Return (x, y) of the center of cell containing provided text 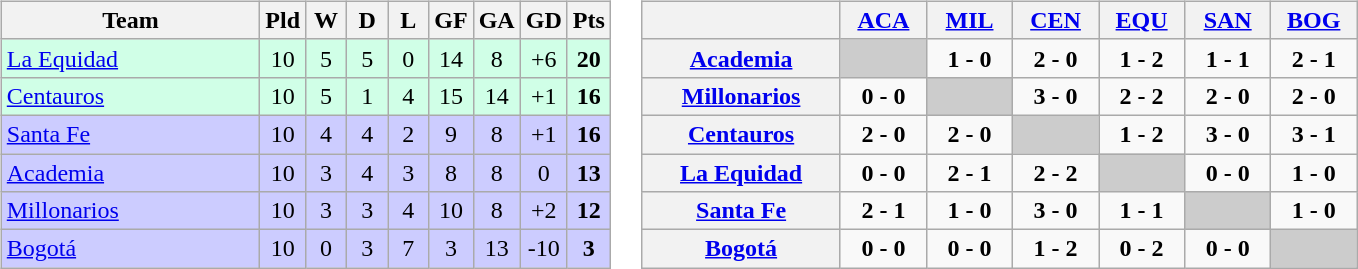
-10 (544, 249)
Pld (283, 20)
L (408, 20)
D (368, 20)
15 (451, 96)
2 (408, 134)
W (326, 20)
0 - 2 (1142, 249)
BOG (1314, 20)
9 (451, 134)
Pts (588, 20)
MIL (969, 20)
1 (368, 96)
SAN (1228, 20)
GD (544, 20)
+6 (544, 58)
ACA (883, 20)
EQU (1142, 20)
3 - 1 (1314, 134)
GF (451, 20)
Team (130, 20)
CEN (1056, 20)
12 (588, 211)
7 (408, 249)
GA (496, 20)
20 (588, 58)
+2 (544, 211)
